Return [x, y] of the center of cell containing provided text 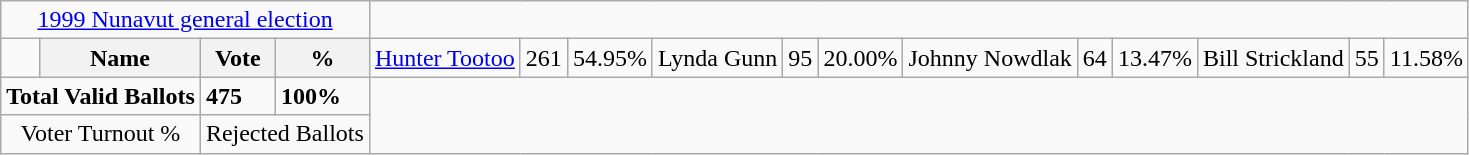
1999 Nunavut general election [186, 20]
Johnny Nowdlak [990, 58]
475 [238, 96]
20.00% [860, 58]
Voter Turnout % [101, 134]
Vote [238, 58]
95 [800, 58]
Lynda Gunn [717, 58]
54.95% [610, 58]
% [322, 58]
261 [544, 58]
Bill Strickland [1273, 58]
100% [322, 96]
Rejected Ballots [284, 134]
Hunter Tootoo [444, 58]
Name [120, 58]
Total Valid Ballots [101, 96]
13.47% [1154, 58]
55 [1366, 58]
64 [1094, 58]
11.58% [1426, 58]
